Search for the cell housing the specified text and yield its [x, y] center coordinate. 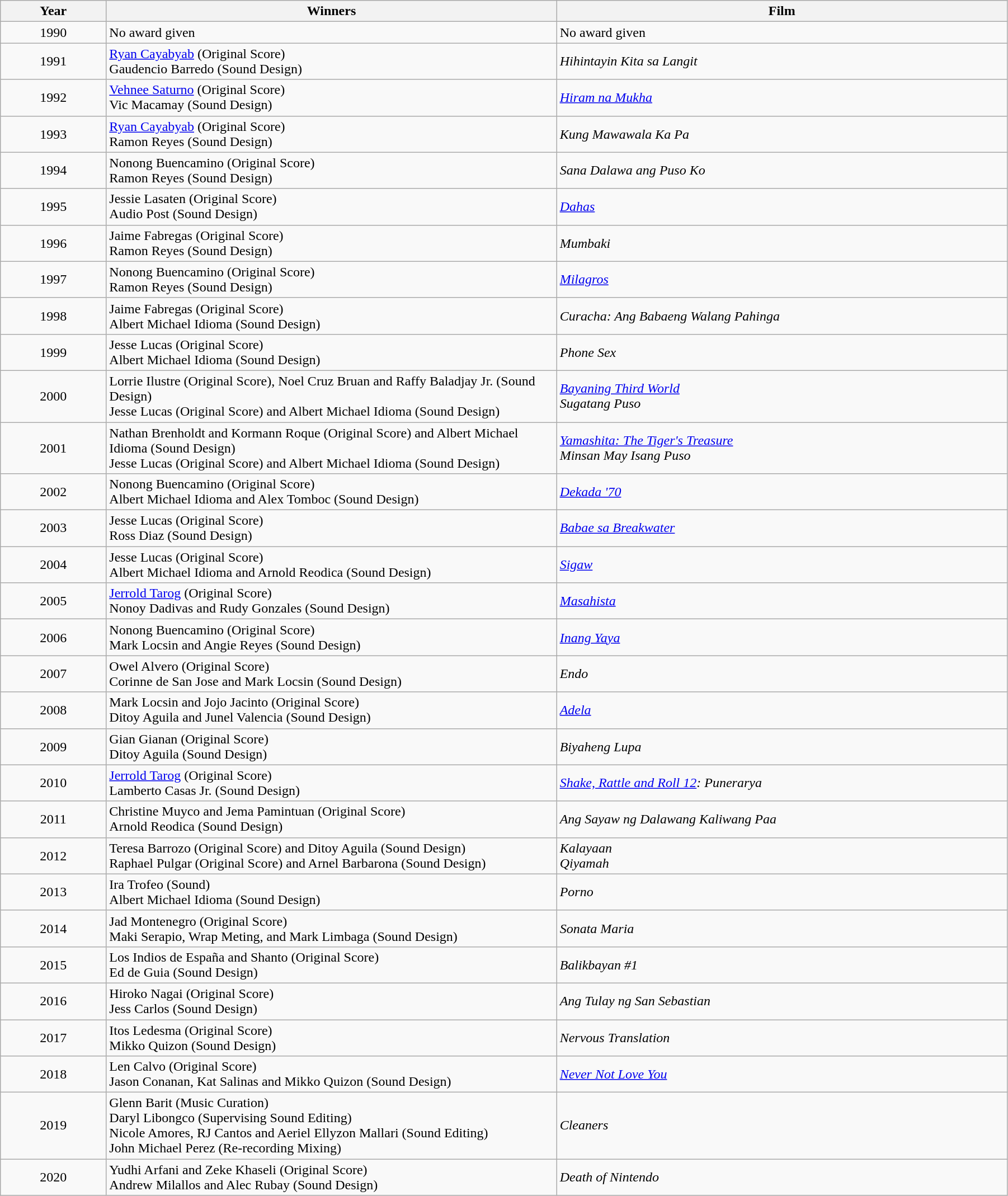
Nonong Buencamino (Original Score)Albert Michael Idioma and Alex Tomboc (Sound Design) [331, 492]
2006 [54, 638]
Film [782, 11]
1993 [54, 134]
Never Not Love You [782, 1074]
1998 [54, 316]
1994 [54, 170]
Gian Gianan (Original Score)Ditoy Aguila (Sound Design) [331, 746]
Sana Dalawa ang Puso Ko [782, 170]
Ira Trofeo (Sound)Albert Michael Idioma (Sound Design) [331, 892]
Jaime Fabregas (Original Score)Albert Michael Idioma (Sound Design) [331, 316]
1999 [54, 352]
Ang Tulay ng San Sebastian [782, 1001]
Curacha: Ang Babaeng Walang Pahinga [782, 316]
Hihintayin Kita sa Langit [782, 62]
1996 [54, 243]
Jesse Lucas (Original Score)Albert Michael Idioma and Arnold Reodica (Sound Design) [331, 565]
2015 [54, 964]
1995 [54, 207]
Sigaw [782, 565]
2009 [54, 746]
2020 [54, 1177]
KalayaanQiyamah [782, 856]
Jesse Lucas (Original Score)Ross Diaz (Sound Design) [331, 528]
2010 [54, 783]
2000 [54, 396]
Los Indios de España and Shanto (Original Score)Ed de Guia (Sound Design) [331, 964]
Jesse Lucas (Original Score)Albert Michael Idioma (Sound Design) [331, 352]
Teresa Barrozo (Original Score) and Ditoy Aguila (Sound Design)Raphael Pulgar (Original Score) and Arnel Barbarona (Sound Design) [331, 856]
2014 [54, 929]
Balikbayan #1 [782, 964]
Year [54, 11]
Yudhi Arfani and Zeke Khaseli (Original Score)Andrew Milallos and Alec Rubay (Sound Design) [331, 1177]
Len Calvo (Original Score)Jason Conanan, Kat Salinas and Mikko Quizon (Sound Design) [331, 1074]
Death of Nintendo [782, 1177]
2012 [54, 856]
2018 [54, 1074]
Ang Sayaw ng Dalawang Kaliwang Paa [782, 819]
Jerrold Tarog (Original Score)Lamberto Casas Jr. (Sound Design) [331, 783]
Sonata Maria [782, 929]
1997 [54, 280]
Christine Muyco and Jema Pamintuan (Original Score)Arnold Reodica (Sound Design) [331, 819]
1990 [54, 32]
Adela [782, 710]
Shake, Rattle and Roll 12: Punerarya [782, 783]
Hiroko Nagai (Original Score)Jess Carlos (Sound Design) [331, 1001]
Mumbaki [782, 243]
Ryan Cayabyab (Original Score)Ramon Reyes (Sound Design) [331, 134]
Jerrold Tarog (Original Score)Nonoy Dadivas and Rudy Gonzales (Sound Design) [331, 601]
2002 [54, 492]
Jaime Fabregas (Original Score)Ramon Reyes (Sound Design) [331, 243]
2005 [54, 601]
Vehnee Saturno (Original Score)Vic Macamay (Sound Design) [331, 97]
2013 [54, 892]
2004 [54, 565]
Ryan Cayabyab (Original Score)Gaudencio Barredo (Sound Design) [331, 62]
Biyaheng Lupa [782, 746]
Hiram na Mukha [782, 97]
Kung Mawawala Ka Pa [782, 134]
2001 [54, 448]
Bayaning Third WorldSugatang Puso [782, 396]
2019 [54, 1126]
Milagros [782, 280]
2007 [54, 674]
Jad Montenegro (Original Score)Maki Serapio, Wrap Meting, and Mark Limbaga (Sound Design) [331, 929]
Cleaners [782, 1126]
Porno [782, 892]
Yamashita: The Tiger's TreasureMinsan May Isang Puso [782, 448]
Winners [331, 11]
2017 [54, 1037]
Mark Locsin and Jojo Jacinto (Original Score)Ditoy Aguila and Junel Valencia (Sound Design) [331, 710]
1991 [54, 62]
Dahas [782, 207]
Nervous Translation [782, 1037]
Phone Sex [782, 352]
2016 [54, 1001]
Inang Yaya [782, 638]
Owel Alvero (Original Score)Corinne de San Jose and Mark Locsin (Sound Design) [331, 674]
2008 [54, 710]
Jessie Lasaten (Original Score)Audio Post (Sound Design) [331, 207]
Nonong Buencamino (Original Score)Mark Locsin and Angie Reyes (Sound Design) [331, 638]
Itos Ledesma (Original Score)Mikko Quizon (Sound Design) [331, 1037]
Babae sa Breakwater [782, 528]
Endo [782, 674]
Dekada '70 [782, 492]
Masahista [782, 601]
2011 [54, 819]
2003 [54, 528]
1992 [54, 97]
